Return (X, Y) of the center of cell containing provided text 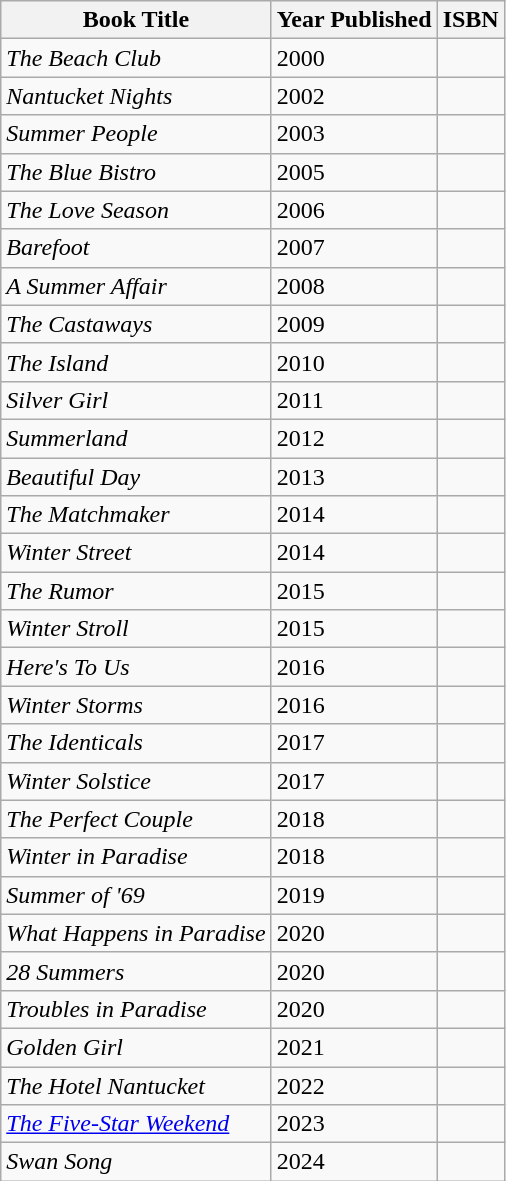
2023 (354, 1124)
Winter Storms (136, 705)
Summer of '69 (136, 895)
2024 (354, 1162)
2013 (354, 477)
Summerland (136, 438)
2009 (354, 324)
The Identicals (136, 743)
Summer People (136, 134)
The Five-Star Weekend (136, 1124)
2003 (354, 134)
Winter Stroll (136, 629)
The Rumor (136, 591)
Winter Solstice (136, 781)
Beautiful Day (136, 477)
Silver Girl (136, 400)
Troubles in Paradise (136, 1009)
28 Summers (136, 971)
2007 (354, 248)
What Happens in Paradise (136, 933)
ISBN (470, 20)
Here's To Us (136, 667)
Winter Street (136, 553)
2006 (354, 210)
2000 (354, 58)
2012 (354, 438)
2022 (354, 1085)
2019 (354, 895)
The Love Season (136, 210)
A Summer Affair (136, 286)
The Blue Bistro (136, 172)
The Hotel Nantucket (136, 1085)
Golden Girl (136, 1047)
Year Published (354, 20)
Nantucket Nights (136, 96)
The Perfect Couple (136, 819)
2011 (354, 400)
The Matchmaker (136, 515)
2005 (354, 172)
The Beach Club (136, 58)
Book Title (136, 20)
Swan Song (136, 1162)
2010 (354, 362)
2021 (354, 1047)
Barefoot (136, 248)
The Island (136, 362)
2008 (354, 286)
2002 (354, 96)
The Castaways (136, 324)
Winter in Paradise (136, 857)
